Detect which cell encompasses the target text, then output its (X, Y) center coordinate. 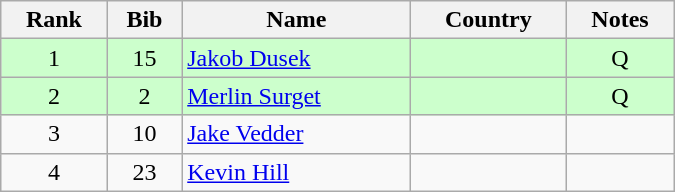
4 (54, 172)
23 (144, 172)
1 (54, 58)
Country (488, 20)
10 (144, 134)
15 (144, 58)
3 (54, 134)
Name (296, 20)
Notes (620, 20)
Merlin Surget (296, 96)
Jake Vedder (296, 134)
Bib (144, 20)
Rank (54, 20)
Kevin Hill (296, 172)
Jakob Dusek (296, 58)
